Search for the cell housing the specified text and yield its [X, Y] center coordinate. 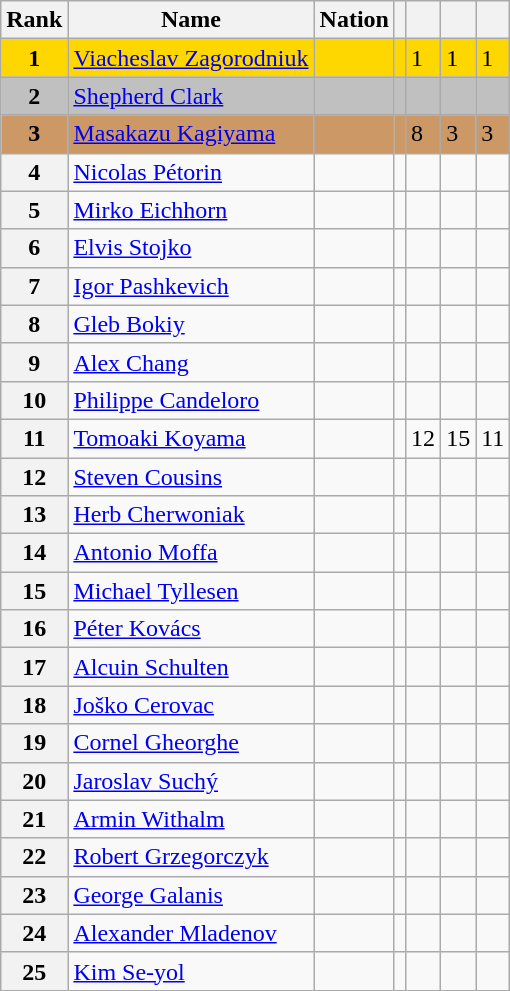
25 [34, 971]
2 [34, 96]
Alcuin Schulten [191, 667]
Rank [34, 20]
22 [34, 857]
Michael Tyllesen [191, 591]
Masakazu Kagiyama [191, 134]
Nicolas Pétorin [191, 172]
Kim Se-yol [191, 971]
Jaroslav Suchý [191, 781]
Cornel Gheorghe [191, 743]
16 [34, 629]
Robert Grzegorczyk [191, 857]
Elvis Stojko [191, 248]
Name [191, 20]
17 [34, 667]
10 [34, 400]
Joško Cerovac [191, 705]
18 [34, 705]
George Galanis [191, 895]
4 [34, 172]
23 [34, 895]
14 [34, 553]
Nation [354, 20]
19 [34, 743]
Péter Kovács [191, 629]
7 [34, 286]
Viacheslav Zagorodniuk [191, 58]
Shepherd Clark [191, 96]
Herb Cherwoniak [191, 515]
Igor Pashkevich [191, 286]
Philippe Candeloro [191, 400]
13 [34, 515]
Armin Withalm [191, 819]
Alexander Mladenov [191, 933]
24 [34, 933]
9 [34, 362]
Steven Cousins [191, 477]
Tomoaki Koyama [191, 438]
21 [34, 819]
Alex Chang [191, 362]
20 [34, 781]
Antonio Moffa [191, 553]
5 [34, 210]
Gleb Bokiy [191, 324]
Mirko Eichhorn [191, 210]
6 [34, 248]
